Provide the (X, Y) coordinate of the cell's center where the given text is located.  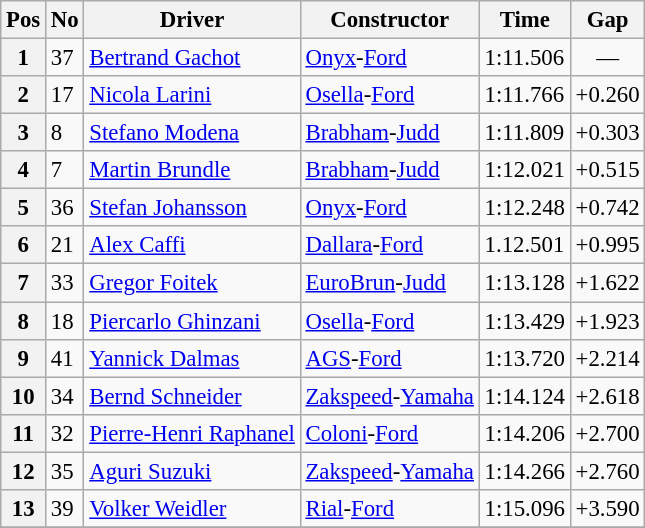
36 (65, 208)
37 (65, 58)
1:11.506 (524, 58)
1:15.096 (524, 509)
— (608, 58)
Martin Brundle (192, 170)
+0.303 (608, 133)
12 (24, 471)
39 (65, 509)
Driver (192, 20)
Rial-Ford (390, 509)
+3.590 (608, 509)
18 (65, 321)
Gap (608, 20)
1:14.124 (524, 396)
+2.760 (608, 471)
+0.260 (608, 95)
1:14.266 (524, 471)
Piercarlo Ghinzani (192, 321)
1.12.501 (524, 245)
+2.214 (608, 358)
3 (24, 133)
Gregor Foitek (192, 283)
9 (24, 358)
41 (65, 358)
Stefano Modena (192, 133)
33 (65, 283)
2 (24, 95)
+2.700 (608, 433)
Bernd Schneider (192, 396)
Dallara-Ford (390, 245)
1:13.128 (524, 283)
+2.618 (608, 396)
AGS-Ford (390, 358)
Pierre-Henri Raphanel (192, 433)
No (65, 20)
Aguri Suzuki (192, 471)
1:14.206 (524, 433)
Pos (24, 20)
1:13.429 (524, 321)
5 (24, 208)
EuroBrun-Judd (390, 283)
1:12.248 (524, 208)
32 (65, 433)
13 (24, 509)
1:11.809 (524, 133)
Stefan Johansson (192, 208)
Alex Caffi (192, 245)
1:13.720 (524, 358)
4 (24, 170)
+0.742 (608, 208)
11 (24, 433)
21 (65, 245)
+1.622 (608, 283)
Bertrand Gachot (192, 58)
6 (24, 245)
+0.995 (608, 245)
+1.923 (608, 321)
Time (524, 20)
17 (65, 95)
34 (65, 396)
1:11.766 (524, 95)
Coloni-Ford (390, 433)
1 (24, 58)
Volker Weidler (192, 509)
10 (24, 396)
Yannick Dalmas (192, 358)
Constructor (390, 20)
Nicola Larini (192, 95)
35 (65, 471)
+0.515 (608, 170)
1:12.021 (524, 170)
